Scan for the cell matching the given text and deliver its [X, Y] coordinate at center. 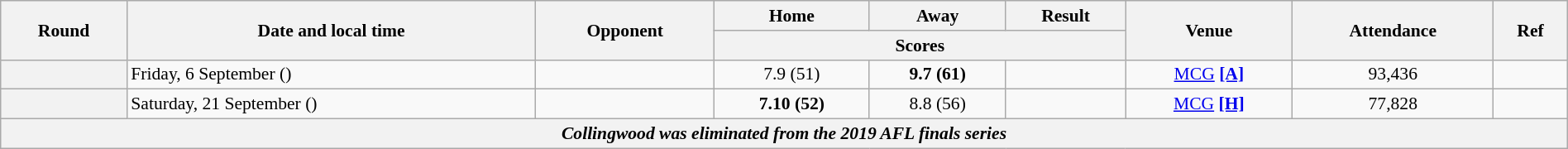
Date and local time [331, 30]
Away [938, 16]
Home [792, 16]
Friday, 6 September () [331, 74]
MCG [H] [1209, 104]
Round [65, 30]
Collingwood was eliminated from the 2019 AFL finals series [784, 134]
Ref [1530, 30]
Opponent [625, 30]
Saturday, 21 September () [331, 104]
Scores [920, 46]
MCG [A] [1209, 74]
Attendance [1393, 30]
8.8 (56) [938, 104]
7.10 (52) [792, 104]
93,436 [1393, 74]
9.7 (61) [938, 74]
Venue [1209, 30]
7.9 (51) [792, 74]
77,828 [1393, 104]
Result [1065, 16]
